Scan for the cell matching the given text and deliver its [X, Y] coordinate at center. 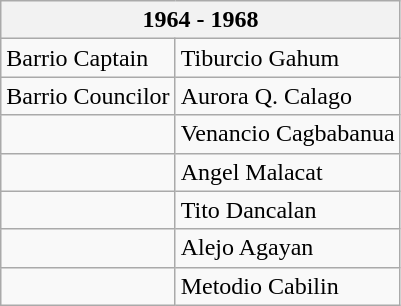
Angel Malacat [288, 172]
Tito Dancalan [288, 210]
Alejo Agayan [288, 248]
Metodio Cabilin [288, 286]
Aurora Q. Calago [288, 96]
1964 - 1968 [200, 20]
Venancio Cagbabanua [288, 134]
Barrio Councilor [88, 96]
Barrio Captain [88, 58]
Tiburcio Gahum [288, 58]
